Locate the cell with the specified text and output its (x, y) center coordinate. 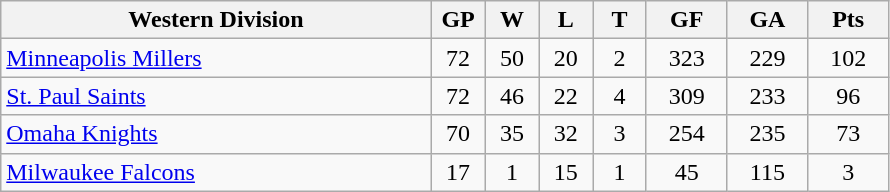
GA (768, 20)
309 (686, 96)
Milwaukee Falcons (216, 172)
73 (848, 134)
323 (686, 58)
96 (848, 96)
17 (458, 172)
115 (768, 172)
L (566, 20)
St. Paul Saints (216, 96)
4 (620, 96)
233 (768, 96)
35 (512, 134)
T (620, 20)
Western Division (216, 20)
GF (686, 20)
22 (566, 96)
50 (512, 58)
102 (848, 58)
Pts (848, 20)
Omaha Knights (216, 134)
W (512, 20)
Minneapolis Millers (216, 58)
70 (458, 134)
46 (512, 96)
2 (620, 58)
45 (686, 172)
20 (566, 58)
15 (566, 172)
GP (458, 20)
32 (566, 134)
254 (686, 134)
229 (768, 58)
235 (768, 134)
